Detect which cell encompasses the target text, then output its (x, y) center coordinate. 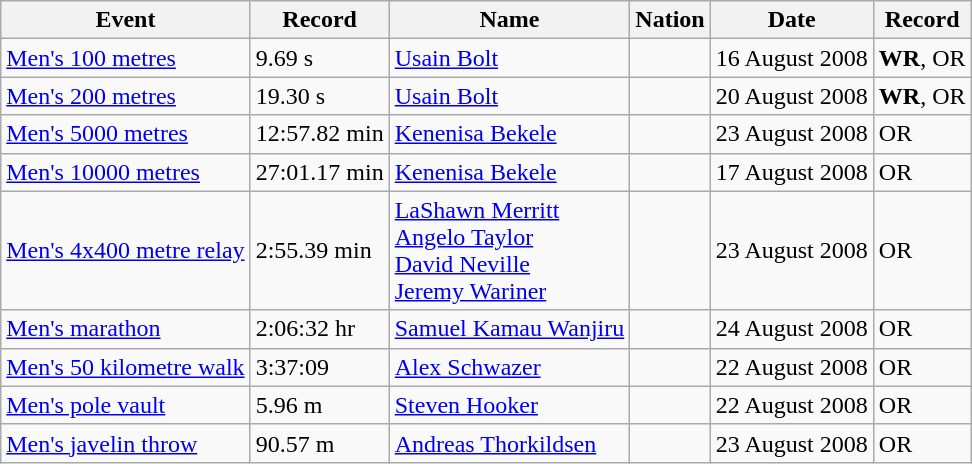
Date (792, 20)
27:01.17 min (320, 172)
Event (126, 20)
2:06:32 hr (320, 329)
9.69 s (320, 58)
Nation (670, 20)
LaShawn MerrittAngelo TaylorDavid NevilleJeremy Wariner (510, 250)
Men's 200 metres (126, 96)
3:37:09 (320, 367)
Men's pole vault (126, 405)
Andreas Thorkildsen (510, 443)
19.30 s (320, 96)
Men's 10000 metres (126, 172)
Men's marathon (126, 329)
90.57 m (320, 443)
Men's javelin throw (126, 443)
20 August 2008 (792, 96)
24 August 2008 (792, 329)
2:55.39 min (320, 250)
17 August 2008 (792, 172)
Men's 4x400 metre relay (126, 250)
12:57.82 min (320, 134)
Men's 5000 metres (126, 134)
5.96 m (320, 405)
Name (510, 20)
Men's 100 metres (126, 58)
Steven Hooker (510, 405)
16 August 2008 (792, 58)
Samuel Kamau Wanjiru (510, 329)
Alex Schwazer (510, 367)
Men's 50 kilometre walk (126, 367)
